Output the (X, Y) coordinate of the center of the cell containing the given text.  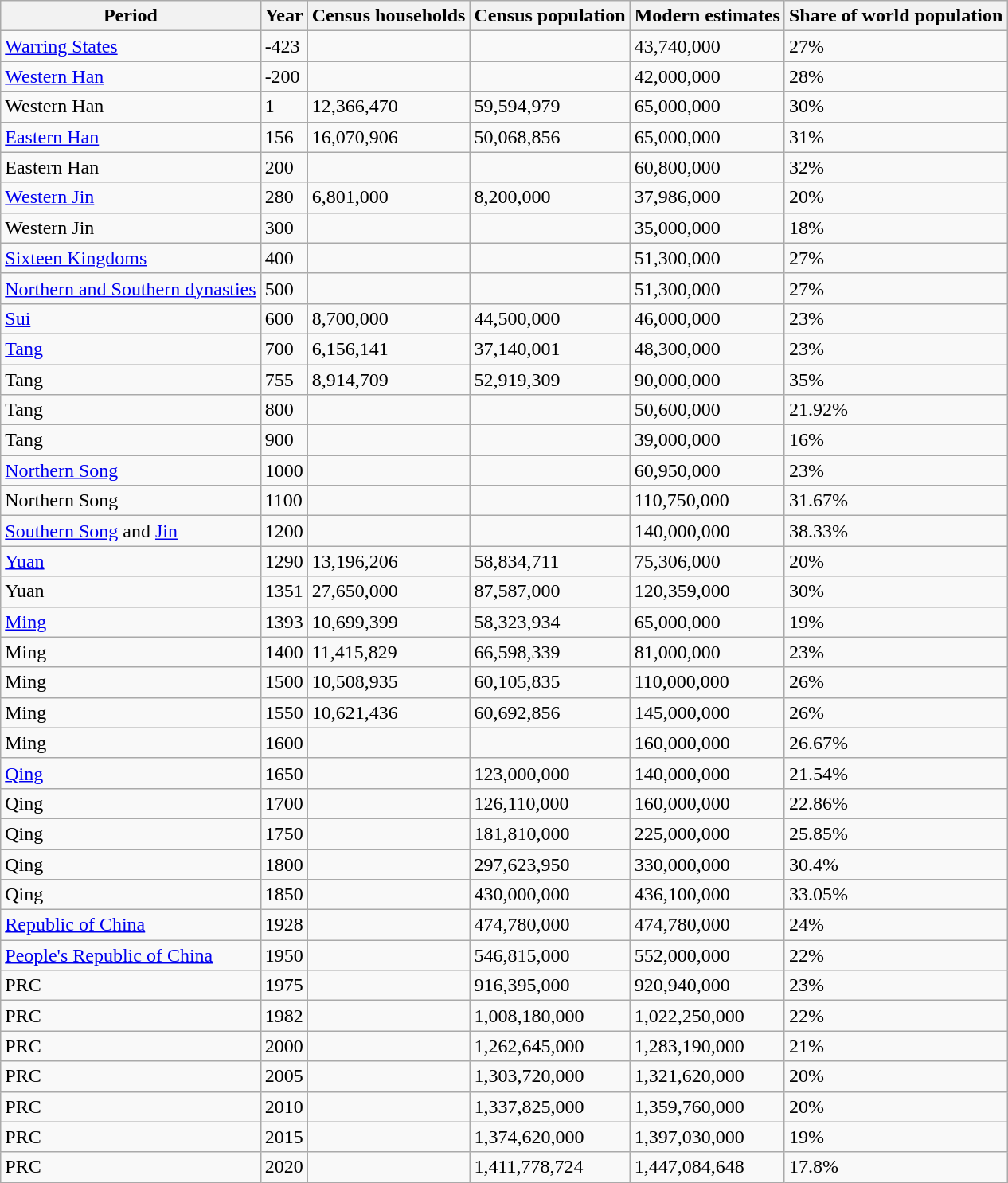
35,000,000 (707, 228)
1950 (283, 955)
1850 (283, 895)
436,100,000 (707, 895)
46,000,000 (707, 318)
8,200,000 (549, 197)
1000 (283, 470)
28% (895, 76)
87,587,000 (549, 591)
110,000,000 (707, 682)
31.67% (895, 501)
1928 (283, 925)
1,447,084,648 (707, 1167)
12,366,470 (389, 107)
6,156,141 (389, 349)
27,650,000 (389, 591)
39,000,000 (707, 440)
755 (283, 380)
126,110,000 (549, 803)
8,914,709 (389, 380)
35% (895, 380)
11,415,829 (389, 652)
920,940,000 (707, 986)
1,397,030,000 (707, 1137)
700 (283, 349)
297,623,950 (549, 864)
1,283,190,000 (707, 1046)
430,000,000 (549, 895)
16,070,906 (389, 137)
1200 (283, 531)
58,323,934 (549, 622)
58,834,711 (549, 561)
2000 (283, 1046)
1,337,825,000 (549, 1107)
145,000,000 (707, 713)
60,105,835 (549, 682)
2010 (283, 1107)
916,395,000 (549, 986)
1982 (283, 1016)
1393 (283, 622)
300 (283, 228)
1100 (283, 501)
17.8% (895, 1167)
16% (895, 440)
-200 (283, 76)
66,598,339 (549, 652)
60,800,000 (707, 167)
1,303,720,000 (549, 1076)
81,000,000 (707, 652)
1,374,620,000 (549, 1137)
1,321,620,000 (707, 1076)
-423 (283, 46)
2015 (283, 1137)
25.85% (895, 834)
21% (895, 1046)
1650 (283, 773)
120,359,000 (707, 591)
10,621,436 (389, 713)
Period (131, 16)
1400 (283, 652)
50,600,000 (707, 410)
Census households (389, 16)
44,500,000 (549, 318)
Sui (131, 318)
1,411,778,724 (549, 1167)
32% (895, 167)
37,140,001 (549, 349)
37,986,000 (707, 197)
800 (283, 410)
75,306,000 (707, 561)
21.92% (895, 410)
1351 (283, 591)
60,692,856 (549, 713)
2005 (283, 1076)
90,000,000 (707, 380)
13,196,206 (389, 561)
48,300,000 (707, 349)
1550 (283, 713)
24% (895, 925)
400 (283, 258)
60,950,000 (707, 470)
1,008,180,000 (549, 1016)
900 (283, 440)
42,000,000 (707, 76)
1,359,760,000 (707, 1107)
10,508,935 (389, 682)
6,801,000 (389, 197)
31% (895, 137)
1800 (283, 864)
330,000,000 (707, 864)
52,919,309 (549, 380)
1290 (283, 561)
22.86% (895, 803)
33.05% (895, 895)
1500 (283, 682)
156 (283, 137)
1 (283, 107)
1700 (283, 803)
1975 (283, 986)
110,750,000 (707, 501)
1750 (283, 834)
1600 (283, 743)
Warring States (131, 46)
Northern and Southern dynasties (131, 288)
50,068,856 (549, 137)
600 (283, 318)
Republic of China (131, 925)
Southern Song and Jin (131, 531)
38.33% (895, 531)
552,000,000 (707, 955)
500 (283, 288)
200 (283, 167)
Year (283, 16)
1,262,645,000 (549, 1046)
26.67% (895, 743)
People's Republic of China (131, 955)
1,022,250,000 (707, 1016)
Sixteen Kingdoms (131, 258)
Share of world population (895, 16)
Modern estimates (707, 16)
123,000,000 (549, 773)
10,699,399 (389, 622)
2020 (283, 1167)
21.54% (895, 773)
280 (283, 197)
59,594,979 (549, 107)
546,815,000 (549, 955)
30.4% (895, 864)
Census population (549, 16)
18% (895, 228)
225,000,000 (707, 834)
181,810,000 (549, 834)
8,700,000 (389, 318)
43,740,000 (707, 46)
